Return the [X, Y] coordinate for the center point of the cell that contains the specified text.  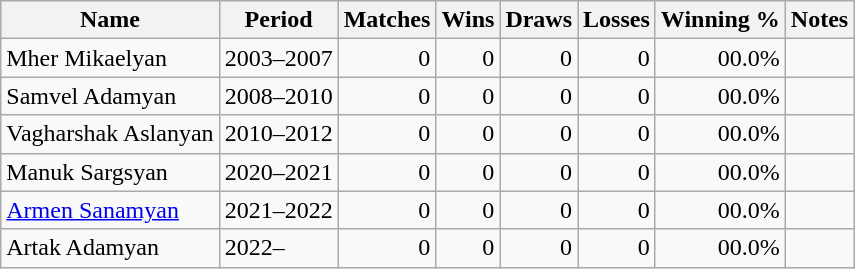
2010–2012 [278, 134]
Artak Adamyan [110, 248]
Wins [468, 20]
2020–2021 [278, 172]
Name [110, 20]
Losses [617, 20]
Vagharshak Aslanyan [110, 134]
Matches [387, 20]
Notes [819, 20]
2021–2022 [278, 210]
2008–2010 [278, 96]
Draws [539, 20]
Manuk Sargsyan [110, 172]
Period [278, 20]
2022– [278, 248]
Winning % [720, 20]
Mher Mikaelyan [110, 58]
Armen Sanamyan [110, 210]
Samvel Adamyan [110, 96]
2003–2007 [278, 58]
